Detect which cell encompasses the target text, then output its (X, Y) center coordinate. 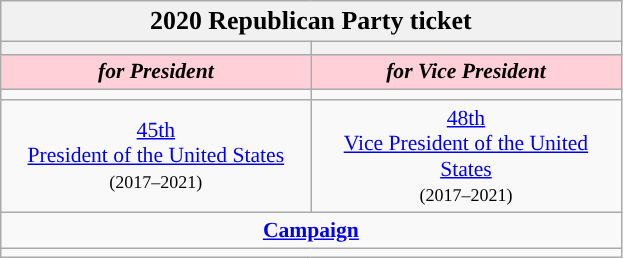
Campaign (311, 230)
48thVice President of the United States(2017–2021) (466, 156)
2020 Republican Party ticket (311, 21)
for President (156, 72)
for Vice President (466, 72)
45thPresident of the United States(2017–2021) (156, 156)
